Find where the given text appears and provide that cell's center as [x, y] coordinate. 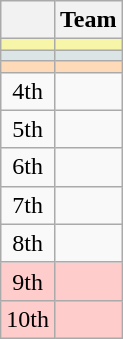
Team [88, 20]
5th [28, 129]
8th [28, 243]
6th [28, 167]
7th [28, 205]
4th [28, 91]
10th [28, 319]
9th [28, 281]
